Return (x, y) of the center of cell containing provided text 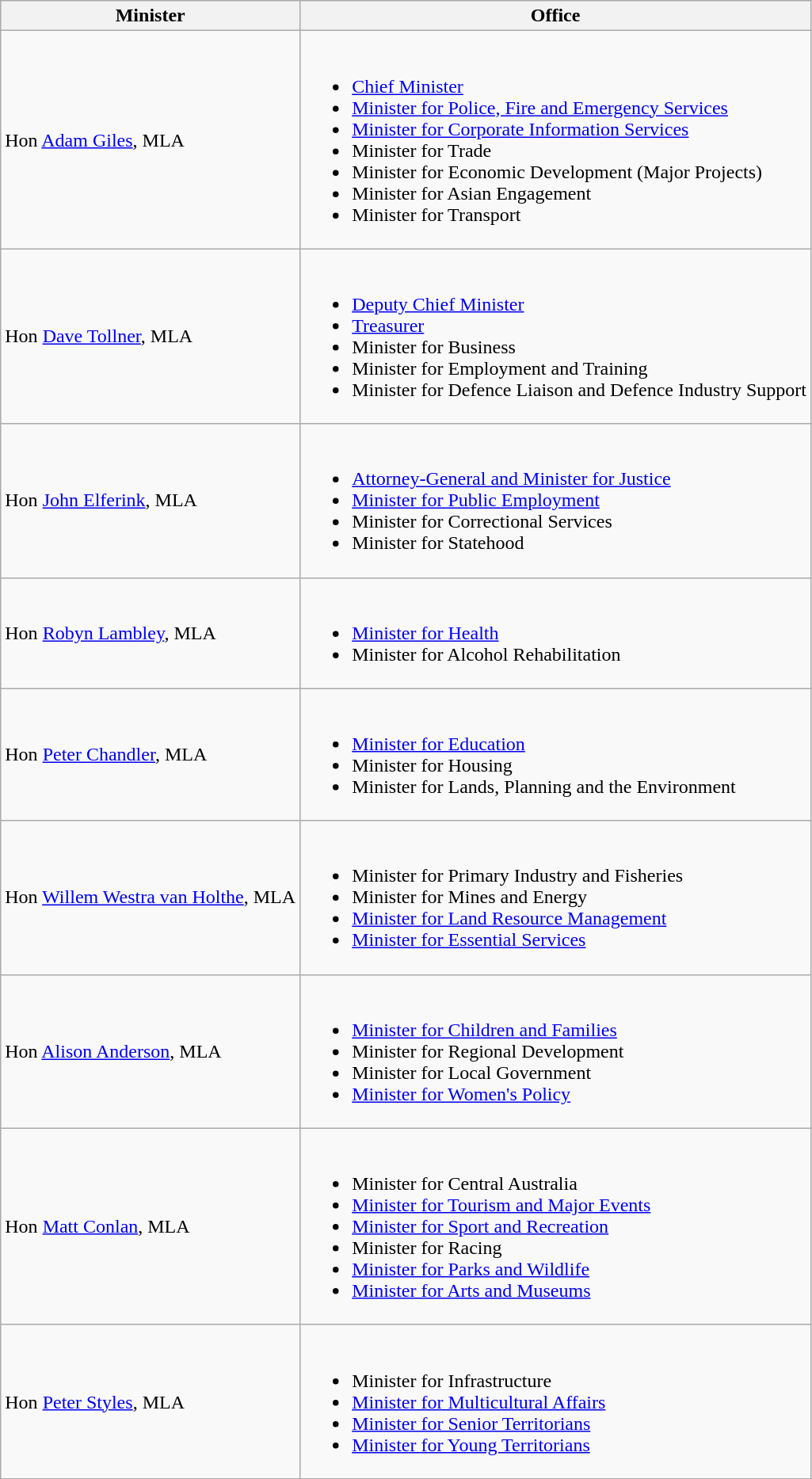
Hon Dave Tollner, MLA (151, 336)
Hon Alison Anderson, MLA (151, 1051)
Attorney-General and Minister for JusticeMinister for Public EmploymentMinister for Correctional ServicesMinister for Statehood (556, 501)
Minister for Children and FamiliesMinister for Regional DevelopmentMinister for Local GovernmentMinister for Women's Policy (556, 1051)
Hon Adam Giles, MLA (151, 139)
Minister (151, 16)
Office (556, 16)
Hon Peter Styles, MLA (151, 1401)
Minister for Primary Industry and FisheriesMinister for Mines and EnergyMinister for Land Resource ManagementMinister for Essential Services (556, 898)
Hon Peter Chandler, MLA (151, 754)
Minister for InfrastructureMinister for Multicultural AffairsMinister for Senior TerritoriansMinister for Young Territorians (556, 1401)
Minister for EducationMinister for HousingMinister for Lands, Planning and the Environment (556, 754)
Hon Robyn Lambley, MLA (151, 633)
Deputy Chief MinisterTreasurerMinister for BusinessMinister for Employment and TrainingMinister for Defence Liaison and Defence Industry Support (556, 336)
Hon Matt Conlan, MLA (151, 1226)
Hon John Elferink, MLA (151, 501)
Hon Willem Westra van Holthe, MLA (151, 898)
Minister for HealthMinister for Alcohol Rehabilitation (556, 633)
